Locate the cell with the specified text and output its (X, Y) center coordinate. 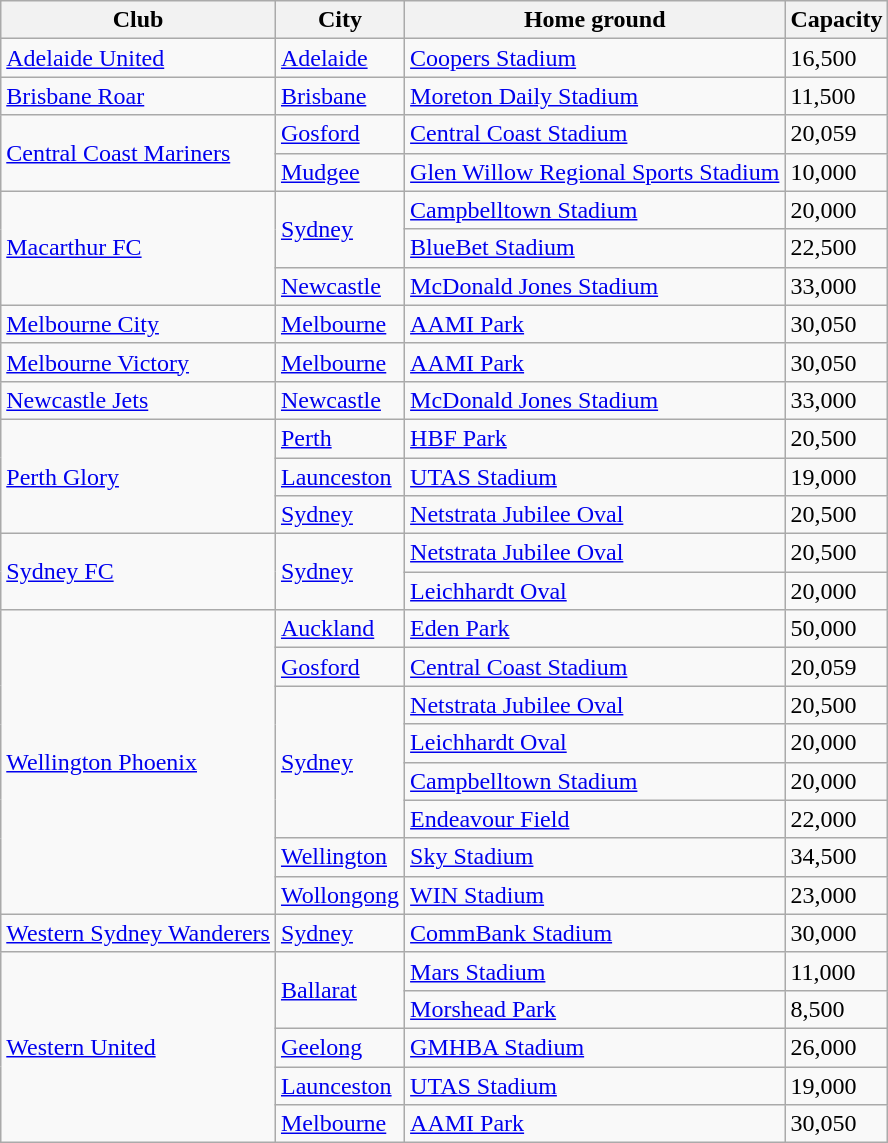
Melbourne City (138, 324)
Brisbane Roar (138, 96)
16,500 (836, 58)
8,500 (836, 1009)
Central Coast Mariners (138, 153)
23,000 (836, 895)
22,000 (836, 819)
Melbourne Victory (138, 362)
Perth Glory (138, 476)
Auckland (340, 629)
11,500 (836, 96)
Western United (138, 1047)
Endeavour Field (595, 819)
GMHBA Stadium (595, 1047)
Wellington (340, 857)
Macarthur FC (138, 248)
Coopers Stadium (595, 58)
Morshead Park (595, 1009)
34,500 (836, 857)
HBF Park (595, 438)
22,500 (836, 248)
Glen Willow Regional Sports Stadium (595, 172)
Mudgee (340, 172)
Perth (340, 438)
Geelong (340, 1047)
BlueBet Stadium (595, 248)
50,000 (836, 629)
Ballarat (340, 990)
Sky Stadium (595, 857)
Newcastle Jets (138, 400)
Sydney FC (138, 572)
WIN Stadium (595, 895)
Capacity (836, 20)
Brisbane (340, 96)
CommBank Stadium (595, 933)
11,000 (836, 971)
Adelaide (340, 58)
30,000 (836, 933)
10,000 (836, 172)
26,000 (836, 1047)
Moreton Daily Stadium (595, 96)
City (340, 20)
Wellington Phoenix (138, 762)
Club (138, 20)
Mars Stadium (595, 971)
Wollongong (340, 895)
Western Sydney Wanderers (138, 933)
Adelaide United (138, 58)
Eden Park (595, 629)
Home ground (595, 20)
